Determine the [X, Y] coordinate at the center of the cell enclosing the given text.  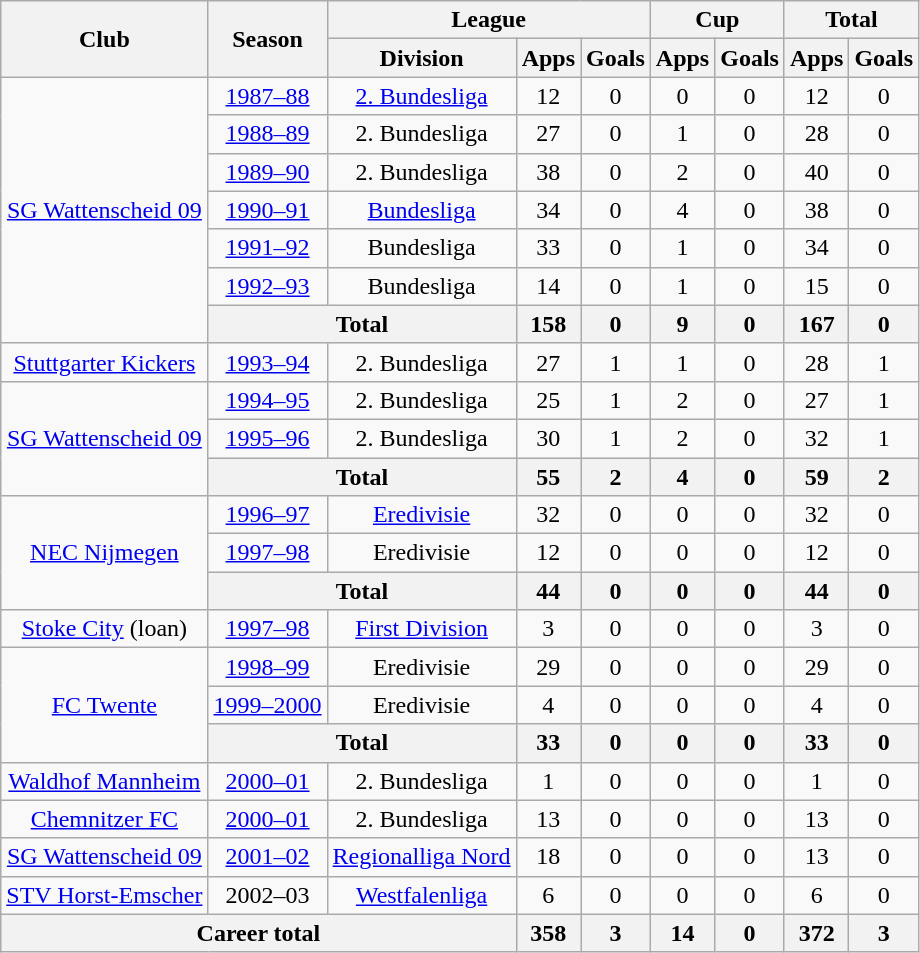
2001–02 [268, 857]
Club [104, 39]
25 [548, 400]
Stuttgarter Kickers [104, 362]
League [488, 20]
1996–97 [268, 515]
Cup [717, 20]
1988–89 [268, 134]
30 [548, 438]
59 [816, 477]
1990–91 [268, 210]
1993–94 [268, 362]
Chemnitzer FC [104, 819]
STV Horst-Emscher [104, 895]
1999–2000 [268, 705]
Career total [258, 933]
15 [816, 286]
1994–95 [268, 400]
2002–03 [268, 895]
1989–90 [268, 172]
First Division [422, 629]
1998–99 [268, 667]
Westfalenliga [422, 895]
Stoke City (loan) [104, 629]
372 [816, 933]
55 [548, 477]
1987–88 [268, 96]
18 [548, 857]
Season [268, 39]
167 [816, 324]
1995–96 [268, 438]
40 [816, 172]
NEC Nijmegen [104, 553]
FC Twente [104, 705]
1991–92 [268, 248]
Waldhof Mannheim [104, 781]
158 [548, 324]
Regionalliga Nord [422, 857]
Division [422, 58]
358 [548, 933]
1992–93 [268, 286]
9 [682, 324]
